Identify which cell holds the provided text, then report its [X, Y] central coordinate. 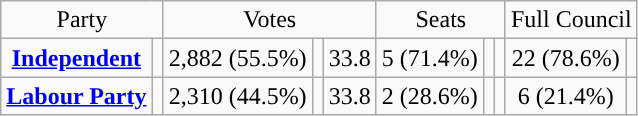
Full Council [571, 20]
6 (21.4%) [566, 96]
2,882 (55.5%) [238, 58]
Votes [270, 20]
Party [82, 20]
2,310 (44.5%) [238, 96]
Independent [76, 58]
22 (78.6%) [566, 58]
5 (71.4%) [430, 58]
2 (28.6%) [430, 96]
Labour Party [76, 96]
Seats [440, 20]
